Provide the [x, y] coordinate of the cell's center where the given text is located.  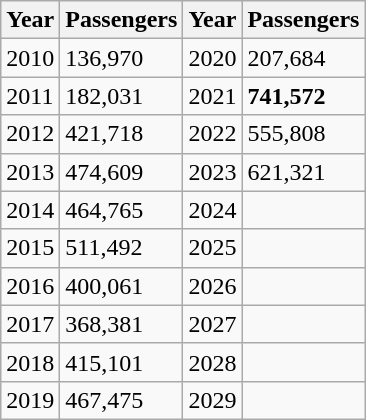
2025 [212, 248]
555,808 [304, 134]
2022 [212, 134]
2011 [30, 96]
2026 [212, 286]
2017 [30, 324]
415,101 [122, 362]
2010 [30, 58]
741,572 [304, 96]
2028 [212, 362]
2020 [212, 58]
2013 [30, 172]
421,718 [122, 134]
464,765 [122, 210]
2018 [30, 362]
2015 [30, 248]
621,321 [304, 172]
2012 [30, 134]
2016 [30, 286]
2021 [212, 96]
511,492 [122, 248]
2023 [212, 172]
207,684 [304, 58]
2014 [30, 210]
2019 [30, 400]
368,381 [122, 324]
182,031 [122, 96]
474,609 [122, 172]
136,970 [122, 58]
2027 [212, 324]
2024 [212, 210]
2029 [212, 400]
467,475 [122, 400]
400,061 [122, 286]
